Scan for the cell matching the given text and deliver its [X, Y] coordinate at center. 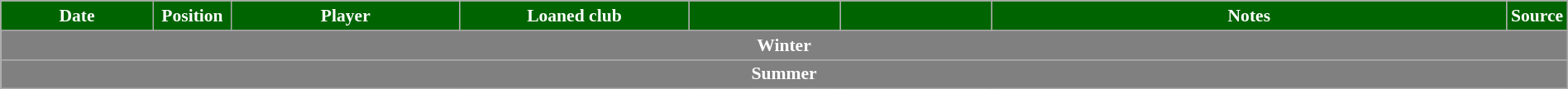
Source [1537, 16]
Date [78, 16]
Winter [784, 45]
Position [192, 16]
Player [346, 16]
Loaned club [574, 16]
Summer [784, 74]
Notes [1249, 16]
